Identify which cell holds the provided text, then report its [x, y] central coordinate. 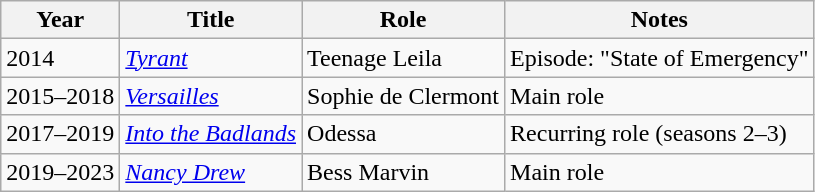
Notes [660, 20]
Sophie de Clermont [404, 96]
Teenage Leila [404, 58]
2019–2023 [60, 172]
Into the Badlands [211, 134]
2017–2019 [60, 134]
Versailles [211, 96]
Tyrant [211, 58]
Title [211, 20]
Recurring role (seasons 2–3) [660, 134]
Year [60, 20]
2015–2018 [60, 96]
Odessa [404, 134]
Bess Marvin [404, 172]
Role [404, 20]
2014 [60, 58]
Nancy Drew [211, 172]
Episode: "State of Emergency" [660, 58]
